Identify which cell holds the provided text, then report its [x, y] central coordinate. 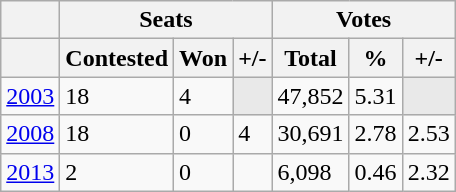
2.78 [376, 134]
2.32 [428, 172]
2 [117, 172]
6,098 [310, 172]
2003 [30, 96]
0.46 [376, 172]
2008 [30, 134]
Total [310, 58]
2.53 [428, 134]
% [376, 58]
47,852 [310, 96]
Seats [166, 20]
2013 [30, 172]
Won [204, 58]
30,691 [310, 134]
Contested [117, 58]
Votes [364, 20]
5.31 [376, 96]
